Pinpoint the cell where the given text exists, returning its [X, Y] midpoint coordinate. 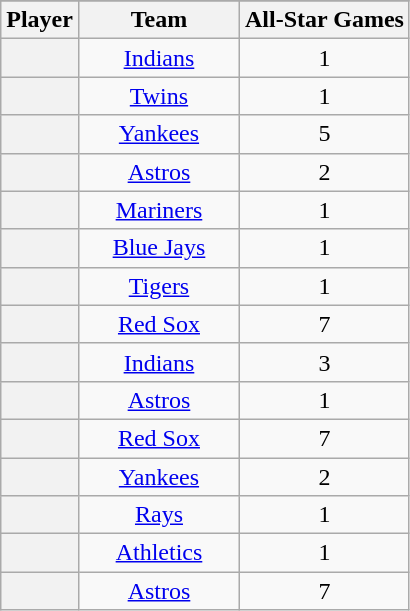
Athletics [158, 553]
Twins [158, 96]
Rays [158, 515]
3 [325, 362]
Team [158, 20]
Tigers [158, 286]
All-Star Games [325, 20]
5 [325, 134]
Blue Jays [158, 248]
Player [40, 20]
Mariners [158, 210]
